Provide the [X, Y] coordinate of the cell's center where the given text is located.  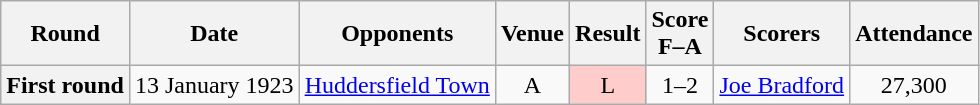
Huddersfield Town [397, 85]
Attendance [914, 34]
Scorers [782, 34]
13 January 1923 [214, 85]
Round [66, 34]
Date [214, 34]
ScoreF–A [680, 34]
Opponents [397, 34]
27,300 [914, 85]
L [608, 85]
Result [608, 34]
A [532, 85]
1–2 [680, 85]
First round [66, 85]
Joe Bradford [782, 85]
Venue [532, 34]
